Search for the cell housing the specified text and yield its [x, y] center coordinate. 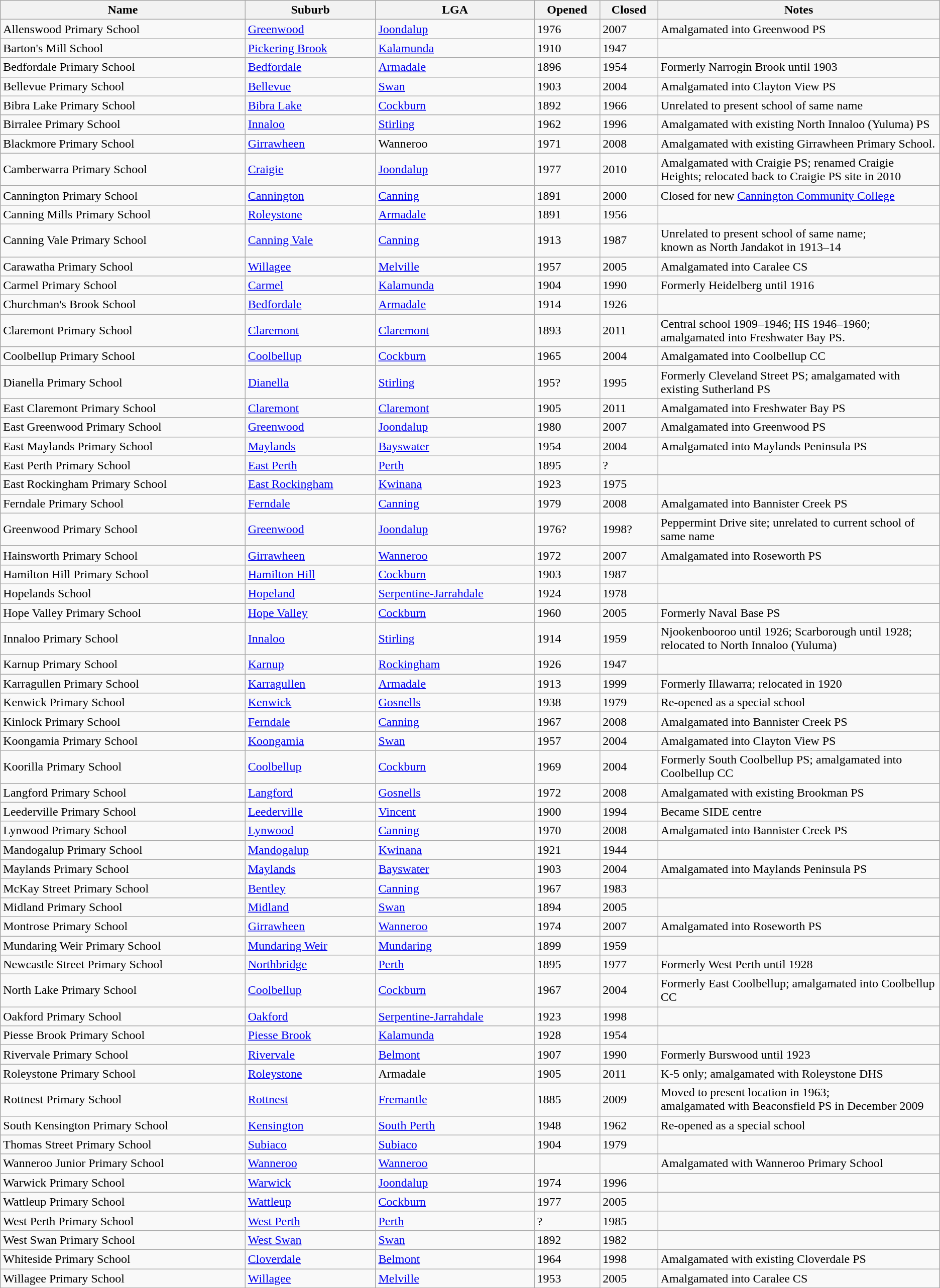
Mundaring [455, 945]
West Swan [310, 1240]
Bibra Lake Primary School [123, 105]
1894 [567, 907]
Amalgamated with existing Cloverdale PS [798, 1259]
1985 [629, 1221]
Karnup [310, 665]
1969 [567, 767]
Kenwick [310, 703]
1928 [567, 1036]
Koongamia [310, 741]
Pickering Brook [310, 48]
Kinlock Primary School [123, 722]
Opened [567, 10]
Dianella [310, 382]
Piesse Brook Primary School [123, 1036]
Craigie [310, 170]
Formerly East Coolbellup; amalgamated into Coolbellup CC [798, 991]
Formerly Narrogin Brook until 1903 [798, 67]
Canning Vale Primary School [123, 240]
Carawatha Primary School [123, 267]
1994 [629, 812]
1980 [567, 427]
East Greenwood Primary School [123, 427]
1975 [629, 484]
Bellevue [310, 86]
Amalgamated with Craigie PS; renamed Craigie Heights; relocated back to Craigie PS site in 2010 [798, 170]
2000 [629, 195]
Closed [629, 10]
East Rockingham Primary School [123, 484]
Lynwood [310, 831]
1971 [567, 144]
1960 [567, 613]
Karragullen Primary School [123, 684]
Rivervale Primary School [123, 1055]
Ferndale Primary School [123, 503]
1896 [567, 67]
Unrelated to present school of same name;known as North Jandakot in 1913–14 [798, 240]
Camberwarra Primary School [123, 170]
Unrelated to present school of same name [798, 105]
1970 [567, 831]
1978 [629, 593]
Dianella Primary School [123, 382]
Notes [798, 10]
Midland [310, 907]
Birralee Primary School [123, 124]
Oakford Primary School [123, 1016]
Churchman's Brook School [123, 305]
1966 [629, 105]
Warwick [310, 1183]
Suburb [310, 10]
1885 [567, 1099]
Hope Valley [310, 613]
Hopelands School [123, 593]
Formerly Heidelberg until 1916 [798, 286]
Rivervale [310, 1055]
East Maylands Primary School [123, 446]
Whiteside Primary School [123, 1259]
East Claremont Primary School [123, 408]
Mandogalup [310, 850]
West Perth [310, 1221]
1900 [567, 812]
LGA [455, 10]
Karragullen [310, 684]
Koorilla Primary School [123, 767]
Hamilton Hill [310, 574]
1899 [567, 945]
Blackmore Primary School [123, 144]
Formerly Burswood until 1923 [798, 1055]
2010 [629, 170]
Hope Valley Primary School [123, 613]
Lynwood Primary School [123, 831]
1964 [567, 1259]
Allenswood Primary School [123, 29]
Bedfordale Primary School [123, 67]
Formerly Naval Base PS [798, 613]
Thomas Street Primary School [123, 1144]
Formerly West Perth until 1928 [798, 965]
K-5 only; amalgamated with Roleystone DHS [798, 1074]
1976? [567, 529]
Closed for new Cannington Community College [798, 195]
Innaloo Primary School [123, 638]
Leederville [310, 812]
West Swan Primary School [123, 1240]
Amalgamated into Coolbellup CC [798, 356]
Kenwick Primary School [123, 703]
1998? [629, 529]
Willagee Primary School [123, 1278]
Amalgamated with existing Girrawheen Primary School. [798, 144]
1965 [567, 356]
East Rockingham [310, 484]
Wattleup [310, 1202]
Warwick Primary School [123, 1183]
Langford Primary School [123, 793]
Wattleup Primary School [123, 1202]
Central school 1909–1946; HS 1946–1960; amalgamated into Freshwater Bay PS. [798, 330]
Roleystone Primary School [123, 1074]
Bibra Lake [310, 105]
North Lake Primary School [123, 991]
1995 [629, 382]
Amalgamated into Freshwater Bay PS [798, 408]
McKay Street Primary School [123, 888]
Became SIDE centre [798, 812]
Rockingham [455, 665]
South Kensington Primary School [123, 1125]
1924 [567, 593]
1907 [567, 1055]
Formerly South Coolbellup PS; amalgamated into Coolbellup CC [798, 767]
Rottnest [310, 1099]
Maylands Primary School [123, 869]
Fremantle [455, 1099]
Midland Primary School [123, 907]
Mundaring Weir [310, 945]
Montrose Primary School [123, 926]
Cloverdale [310, 1259]
East Perth Primary School [123, 465]
Langford [310, 793]
Amalgamated with existing North Innaloo (Yuluma) PS [798, 124]
Karnup Primary School [123, 665]
Oakford [310, 1016]
1976 [567, 29]
Formerly Illawarra; relocated in 1920 [798, 684]
Hopeland [310, 593]
Wanneroo Junior Primary School [123, 1164]
1983 [629, 888]
1921 [567, 850]
2009 [629, 1099]
Greenwood Primary School [123, 529]
Cannington Primary School [123, 195]
1956 [629, 214]
Coolbellup Primary School [123, 356]
1910 [567, 48]
Northbridge [310, 965]
Hamilton Hill Primary School [123, 574]
Vincent [455, 812]
Formerly Cleveland Street PS; amalgamated with existing Sutherland PS [798, 382]
Kensington [310, 1125]
Mundaring Weir Primary School [123, 945]
1944 [629, 850]
Mandogalup Primary School [123, 850]
1982 [629, 1240]
Claremont Primary School [123, 330]
Canning Vale [310, 240]
Carmel [310, 286]
Newcastle Street Primary School [123, 965]
Njookenbooroo until 1926; Scarborough until 1928; relocated to North Innaloo (Yuluma) [798, 638]
Cannington [310, 195]
Leederville Primary School [123, 812]
East Perth [310, 465]
Hainsworth Primary School [123, 555]
Moved to present location in 1963;amalgamated with Beaconsfield PS in December 2009 [798, 1099]
West Perth Primary School [123, 1221]
Canning Mills Primary School [123, 214]
Bentley [310, 888]
Piesse Brook [310, 1036]
1938 [567, 703]
Peppermint Drive site; unrelated to current school of same name [798, 529]
Bellevue Primary School [123, 86]
1948 [567, 1125]
Barton's Mill School [123, 48]
Amalgamated with Wanneroo Primary School [798, 1164]
Name [123, 10]
Rottnest Primary School [123, 1099]
Koongamia Primary School [123, 741]
195? [567, 382]
1953 [567, 1278]
South Perth [455, 1125]
1999 [629, 684]
Amalgamated with existing Brookman PS [798, 793]
Carmel Primary School [123, 286]
1893 [567, 330]
